Determine the (X, Y) coordinate at the center of the cell enclosing the given text.  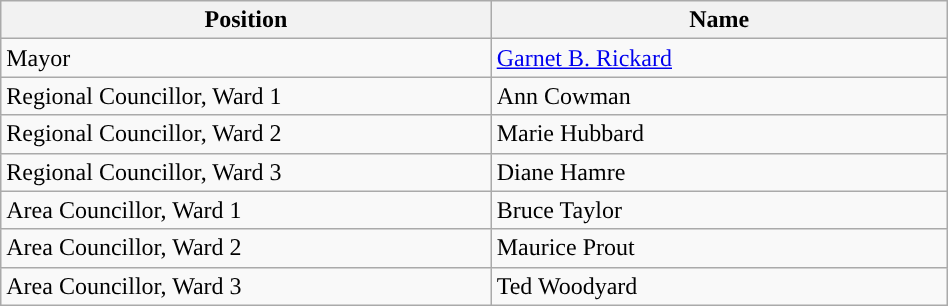
Ann Cowman (719, 96)
Mayor (246, 58)
Maurice Prout (719, 248)
Area Councillor, Ward 1 (246, 210)
Ted Woodyard (719, 286)
Area Councillor, Ward 2 (246, 248)
Position (246, 20)
Garnet B. Rickard (719, 58)
Diane Hamre (719, 172)
Bruce Taylor (719, 210)
Regional Councillor, Ward 1 (246, 96)
Marie Hubbard (719, 134)
Regional Councillor, Ward 2 (246, 134)
Regional Councillor, Ward 3 (246, 172)
Name (719, 20)
Area Councillor, Ward 3 (246, 286)
